Search for the cell housing the specified text and yield its [X, Y] center coordinate. 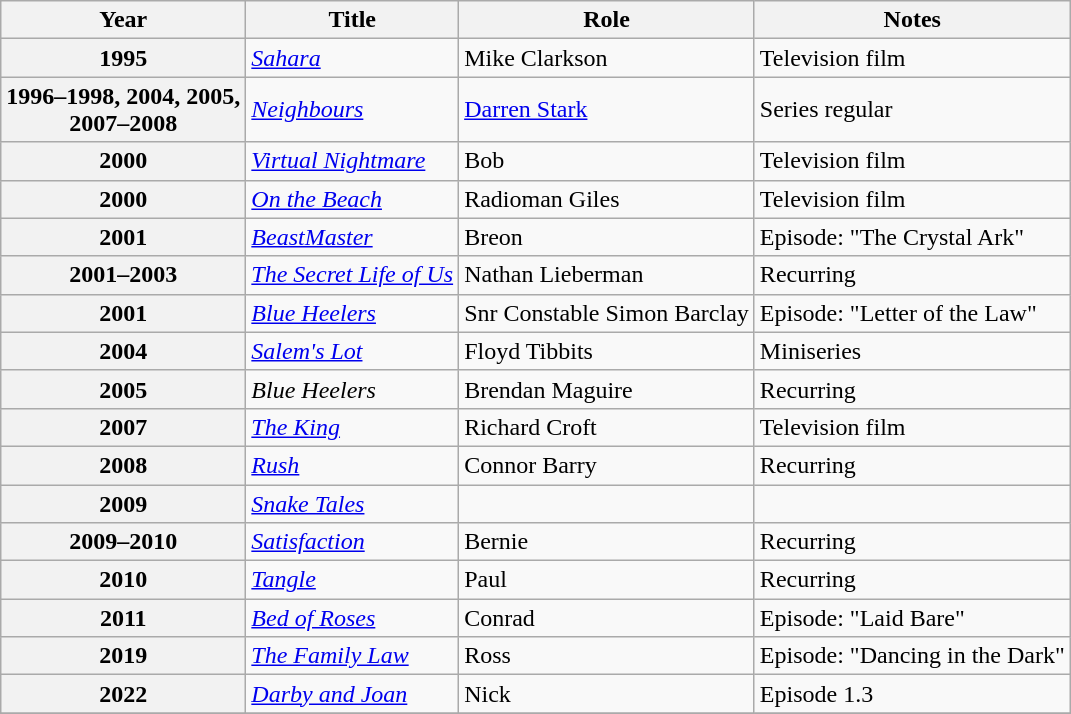
Notes [912, 20]
Ross [607, 656]
Darby and Joan [352, 694]
The King [352, 427]
2001–2003 [124, 275]
2009 [124, 503]
Bed of Roses [352, 618]
Connor Barry [607, 465]
Satisfaction [352, 542]
2009–2010 [124, 542]
Bernie [607, 542]
Floyd Tibbits [607, 351]
Virtual Nightmare [352, 161]
Tangle [352, 580]
Miniseries [912, 351]
Role [607, 20]
Episode: "The Crystal Ark" [912, 237]
Nathan Lieberman [607, 275]
Year [124, 20]
Episode: "Laid Bare" [912, 618]
Richard Croft [607, 427]
On the Beach [352, 199]
Breon [607, 237]
1995 [124, 58]
Episode 1.3 [912, 694]
Episode: "Letter of the Law" [912, 313]
2022 [124, 694]
Paul [607, 580]
Title [352, 20]
The Secret Life of Us [352, 275]
Salem's Lot [352, 351]
Conrad [607, 618]
2011 [124, 618]
Series regular [912, 110]
1996–1998, 2004, 2005,2007–2008 [124, 110]
Nick [607, 694]
The Family Law [352, 656]
2005 [124, 389]
Episode: "Dancing in the Dark" [912, 656]
Neighbours [352, 110]
2007 [124, 427]
Snr Constable Simon Barclay [607, 313]
Sahara [352, 58]
2010 [124, 580]
Snake Tales [352, 503]
2008 [124, 465]
Mike Clarkson [607, 58]
Radioman Giles [607, 199]
BeastMaster [352, 237]
Rush [352, 465]
2019 [124, 656]
Darren Stark [607, 110]
Brendan Maguire [607, 389]
Bob [607, 161]
2004 [124, 351]
